Pinpoint the cell where the given text exists, returning its (X, Y) midpoint coordinate. 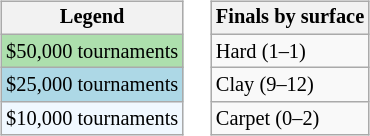
Clay (9–12) (290, 85)
Legend (92, 18)
Carpet (0–2) (290, 119)
$25,000 tournaments (92, 85)
$50,000 tournaments (92, 51)
$10,000 tournaments (92, 119)
Finals by surface (290, 18)
Hard (1–1) (290, 51)
